Locate the cell with the specified text and output its [x, y] center coordinate. 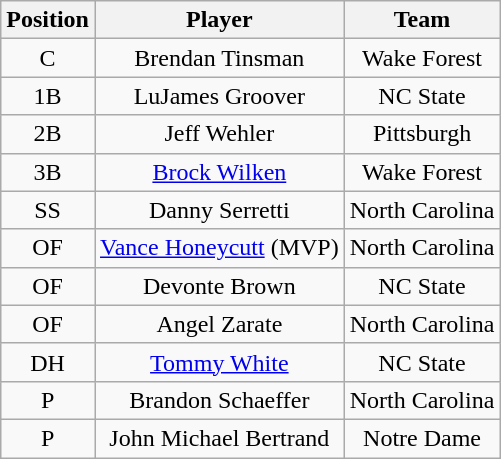
SS [48, 210]
Player [219, 20]
2B [48, 134]
Devonte Brown [219, 286]
John Michael Bertrand [219, 438]
DH [48, 362]
C [48, 58]
Brandon Schaeffer [219, 400]
3B [48, 172]
Position [48, 20]
Team [422, 20]
Brendan Tinsman [219, 58]
Notre Dame [422, 438]
Vance Honeycutt (MVP) [219, 248]
LuJames Groover [219, 96]
Jeff Wehler [219, 134]
Danny Serretti [219, 210]
1B [48, 96]
Angel Zarate [219, 324]
Brock Wilken [219, 172]
Pittsburgh [422, 134]
Tommy White [219, 362]
